Scan for the cell matching the given text and deliver its (X, Y) coordinate at center. 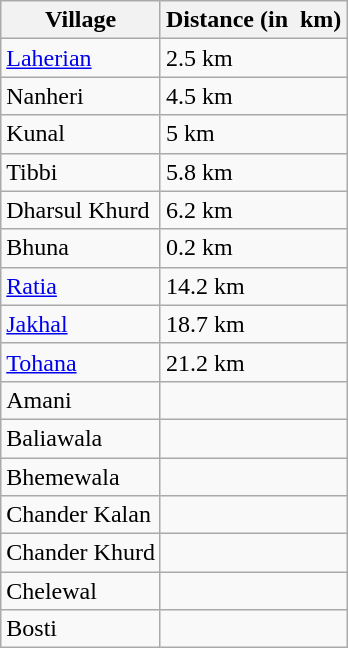
Village (81, 20)
2.5 km (253, 58)
Baliawala (81, 438)
Laherian (81, 58)
Kunal (81, 134)
0.2 km (253, 248)
Tohana (81, 362)
Chander Kalan (81, 515)
5.8 km (253, 172)
4.5 km (253, 96)
Dharsul Khurd (81, 210)
Bhemewala (81, 477)
Chander Khurd (81, 553)
Ratia (81, 286)
Distance (in km) (253, 20)
Tibbi (81, 172)
Nanheri (81, 96)
6.2 km (253, 210)
Amani (81, 400)
21.2 km (253, 362)
Bhuna (81, 248)
Chelewal (81, 591)
18.7 km (253, 324)
Bosti (81, 629)
5 km (253, 134)
14.2 km (253, 286)
Jakhal (81, 324)
